Identify which cell holds the provided text, then report its [X, Y] central coordinate. 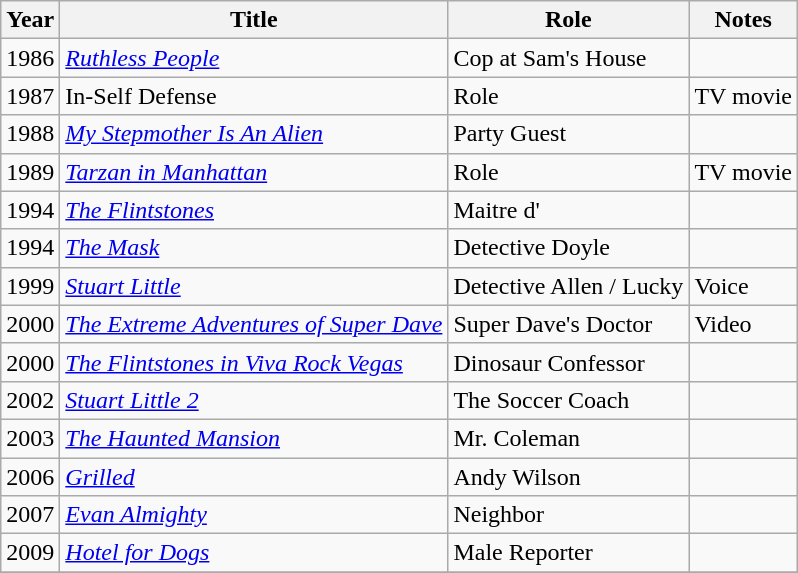
1989 [30, 172]
Stuart Little 2 [254, 400]
2003 [30, 438]
Party Guest [568, 134]
1986 [30, 58]
Hotel for Dogs [254, 553]
Title [254, 20]
Ruthless People [254, 58]
Tarzan in Manhattan [254, 172]
Video [744, 324]
Year [30, 20]
1987 [30, 96]
Detective Allen / Lucky [568, 286]
The Flintstones [254, 210]
Cop at Sam's House [568, 58]
2006 [30, 477]
Neighbor [568, 515]
Stuart Little [254, 286]
1999 [30, 286]
Detective Doyle [568, 248]
2002 [30, 400]
2007 [30, 515]
The Extreme Adventures of Super Dave [254, 324]
Male Reporter [568, 553]
Evan Almighty [254, 515]
1988 [30, 134]
Andy Wilson [568, 477]
Super Dave's Doctor [568, 324]
My Stepmother Is An Alien [254, 134]
In-Self Defense [254, 96]
The Mask [254, 248]
Notes [744, 20]
Maitre d' [568, 210]
Grilled [254, 477]
The Soccer Coach [568, 400]
2009 [30, 553]
Mr. Coleman [568, 438]
The Haunted Mansion [254, 438]
Dinosaur Confessor [568, 362]
The Flintstones in Viva Rock Vegas [254, 362]
Voice [744, 286]
